Output the (X, Y) coordinate of the center of the cell containing the given text.  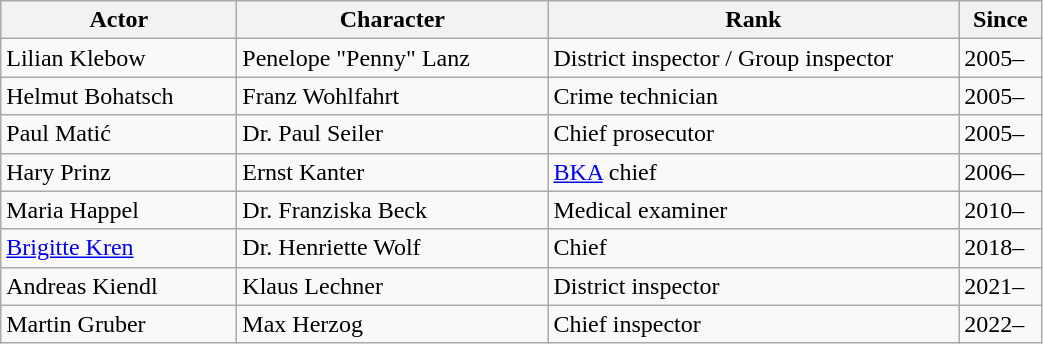
Chief (754, 248)
District inspector (754, 286)
Rank (754, 20)
Chief prosecutor (754, 134)
Crime technician (754, 96)
Dr. Franziska Beck (392, 210)
Brigitte Kren (119, 248)
Maria Happel (119, 210)
2018– (1000, 248)
2021– (1000, 286)
Since (1000, 20)
BKA chief (754, 172)
Dr. Henriette Wolf (392, 248)
Franz Wohlfahrt (392, 96)
Helmut Bohatsch (119, 96)
Penelope "Penny" Lanz (392, 58)
2022– (1000, 324)
Hary Prinz (119, 172)
Lilian Klebow (119, 58)
Medical examiner (754, 210)
Chief inspector (754, 324)
Actor (119, 20)
Dr. Paul Seiler (392, 134)
Andreas Kiendl (119, 286)
Max Herzog (392, 324)
Klaus Lechner (392, 286)
District inspector / Group inspector (754, 58)
Ernst Kanter (392, 172)
Paul Matić (119, 134)
Martin Gruber (119, 324)
2010– (1000, 210)
Character (392, 20)
2006– (1000, 172)
